Extract the (X, Y) coordinate from the center of the cell holding the provided text.  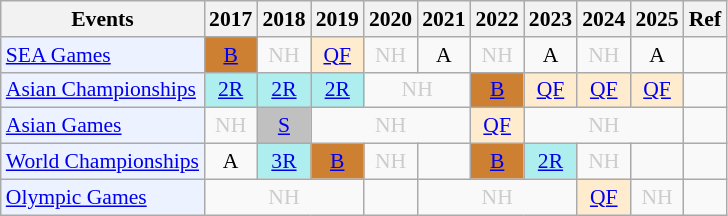
2022 (498, 19)
2018 (284, 19)
2017 (230, 19)
Asian Games (102, 126)
2023 (550, 19)
3R (284, 162)
Asian Championships (102, 90)
2025 (656, 19)
Events (102, 19)
Olympic Games (102, 197)
2019 (338, 19)
2024 (604, 19)
2020 (390, 19)
S (284, 126)
2021 (444, 19)
Ref (705, 19)
World Championships (102, 162)
SEA Games (102, 55)
